From the cell containing the given text, extract its center point as [X, Y] coordinate. 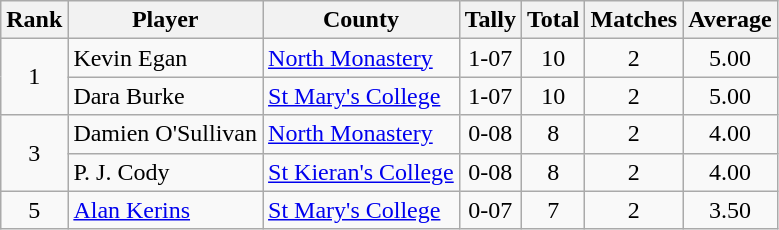
Matches [634, 20]
P. J. Cody [166, 172]
5 [34, 210]
Tally [490, 20]
Total [553, 20]
Player [166, 20]
3 [34, 153]
3.50 [730, 210]
Rank [34, 20]
County [362, 20]
Alan Kerins [166, 210]
Average [730, 20]
0-07 [490, 210]
Kevin Egan [166, 58]
1 [34, 77]
Dara Burke [166, 96]
Damien O'Sullivan [166, 134]
St Kieran's College [362, 172]
7 [553, 210]
